Return [x, y] of the center of cell containing provided text 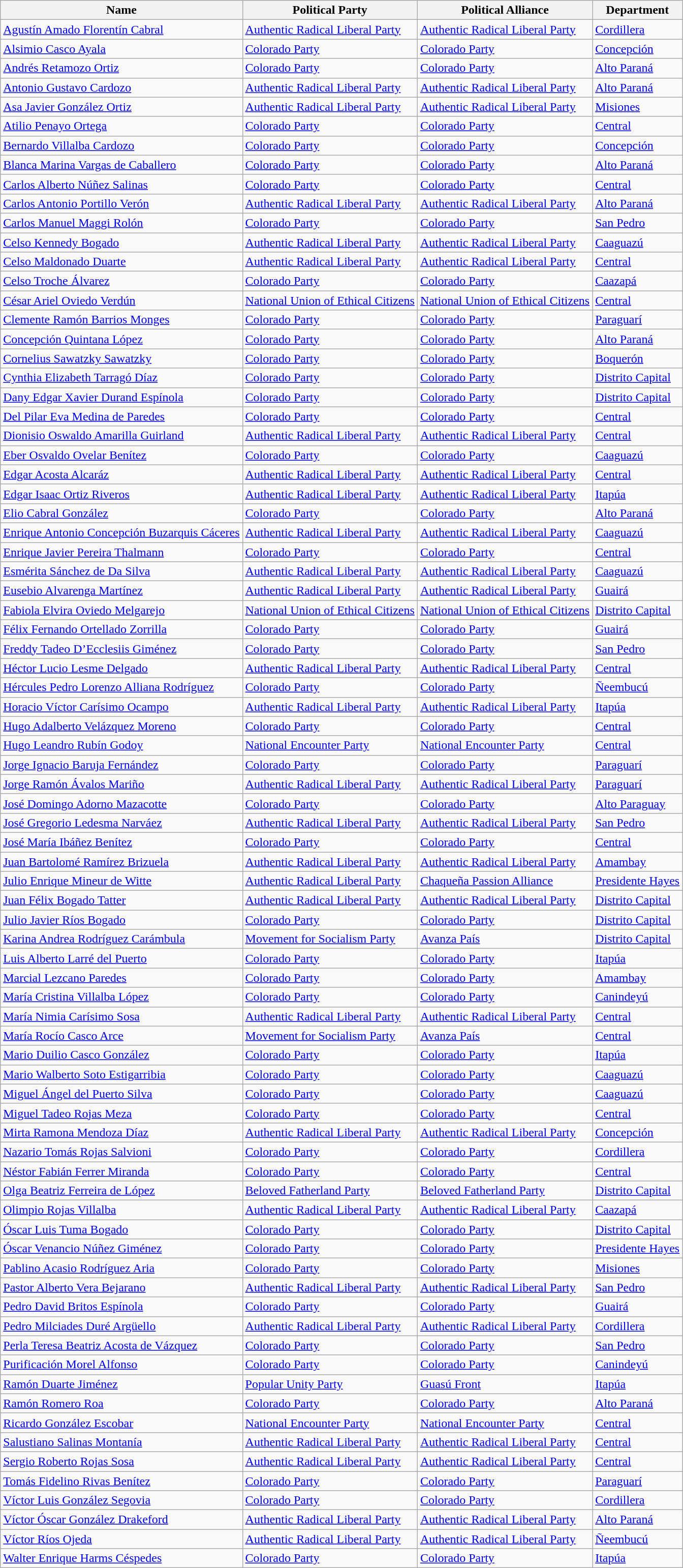
Julio Javier Ríos Bogado [121, 920]
Julio Enrique Mineur de Witte [121, 881]
Víctor Ríos Ojeda [121, 1539]
Political Party [330, 10]
Esmérita Sánchez de Da Silva [121, 571]
César Ariel Oviedo Verdún [121, 300]
José María Ibáñez Benítez [121, 842]
Nazario Tomás Rojas Salvioni [121, 1152]
Clemente Ramón Barrios Monges [121, 320]
Mirta Ramona Mendoza Díaz [121, 1132]
Edgar Isaac Ortiz Riveros [121, 494]
Jorge Ignacio Baruja Fernández [121, 765]
Alto Paraguay [637, 803]
Hércules Pedro Lorenzo Alliana Rodríguez [121, 687]
Néstor Fabián Ferrer Miranda [121, 1171]
Antonio Gustavo Cardozo [121, 87]
Olimpio Rojas Villalba [121, 1210]
Celso Troche Álvarez [121, 281]
Andrés Retamozo Ortiz [121, 68]
Ramón Duarte Jiménez [121, 1384]
Ramón Romero Roa [121, 1403]
Freddy Tadeo D’Ecclesiis Giménez [121, 649]
Hugo Adalberto Velázquez Moreno [121, 726]
Walter Enrique Harms Céspedes [121, 1558]
Blanca Marina Vargas de Caballero [121, 165]
Department [637, 10]
Olga Beatriz Ferreira de López [121, 1191]
Fabiola Elvira Oviedo Melgarejo [121, 610]
Juan Félix Bogado Tatter [121, 900]
Óscar Venancio Núñez Giménez [121, 1249]
Juan Bartolomé Ramírez Brizuela [121, 862]
Pedro David Britos Espínola [121, 1307]
Sergio Roberto Rojas Sosa [121, 1461]
Celso Kennedy Bogado [121, 243]
Agustín Amado Florentín Cabral [121, 29]
Carlos Antonio Portillo Verón [121, 203]
Celso Maldonado Duarte [121, 262]
Mario Walberto Soto Estigarribia [121, 1074]
Pastor Alberto Vera Bejarano [121, 1287]
Tomás Fidelino Rivas Benítez [121, 1481]
Víctor Luis González Segovia [121, 1500]
Ricardo González Escobar [121, 1423]
Cynthia Elizabeth Tarragó Díaz [121, 378]
Alsimio Casco Ayala [121, 49]
María Rocío Casco Arce [121, 1036]
Pedro Milciades Duré Argüello [121, 1326]
Eusebio Alvarenga Martínez [121, 591]
Political Alliance [505, 10]
Héctor Lucio Lesme Delgado [121, 668]
Enrique Javier Pereira Thalmann [121, 552]
Carlos Alberto Núñez Salinas [121, 184]
Hugo Leandro Rubín Godoy [121, 745]
Mario Duilio Casco González [121, 1055]
Jorge Ramón Ávalos Mariño [121, 784]
Óscar Luis Tuma Bogado [121, 1229]
Boquerón [637, 358]
Miguel Ángel del Puerto Silva [121, 1094]
José Domingo Adorno Mazacotte [121, 803]
Víctor Óscar González Drakeford [121, 1520]
Purificación Morel Alfonso [121, 1365]
Cornelius Sawatzky Sawatzky [121, 358]
Dany Edgar Xavier Durand Espínola [121, 397]
Salustiano Salinas Montanía [121, 1442]
Name [121, 10]
María Nimia Carísimo Sosa [121, 1016]
Luis Alberto Larré del Puerto [121, 958]
Chaqueña Passion Alliance [505, 881]
Popular Unity Party [330, 1384]
Horacio Víctor Carísimo Ocampo [121, 707]
Del Pilar Eva Medina de Paredes [121, 416]
María Cristina Villalba López [121, 997]
Eber Osvaldo Ovelar Benítez [121, 455]
Dionisio Oswaldo Amarilla Guirland [121, 436]
Carlos Manuel Maggi Rolón [121, 223]
José Gregorio Ledesma Narváez [121, 823]
Félix Fernando Ortellado Zorrilla [121, 629]
Pablino Acasio Rodríguez Aria [121, 1268]
Atilio Penayo Ortega [121, 126]
Guasú Front [505, 1384]
Marcial Lezcano Paredes [121, 978]
Miguel Tadeo Rojas Meza [121, 1113]
Karina Andrea Rodríguez Carámbula [121, 939]
Bernardo Villalba Cardozo [121, 145]
Elio Cabral González [121, 513]
Enrique Antonio Concepción Buzarquis Cáceres [121, 532]
Asa Javier González Ortiz [121, 107]
Concepción Quintana López [121, 339]
Edgar Acosta Alcaráz [121, 474]
Perla Teresa Beatriz Acosta de Vázquez [121, 1345]
